Pinpoint the cell where the given text exists, returning its [X, Y] midpoint coordinate. 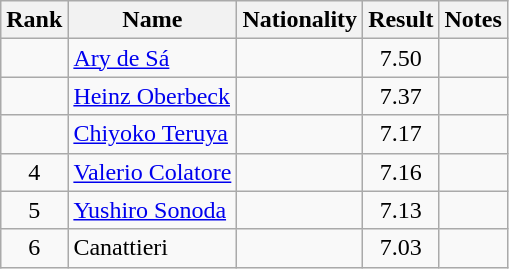
Nationality [300, 20]
6 [34, 248]
Result [401, 20]
Notes [473, 20]
7.13 [401, 210]
7.50 [401, 58]
Ary de Sá [152, 58]
Heinz Oberbeck [152, 96]
Name [152, 20]
Rank [34, 20]
Canattieri [152, 248]
7.37 [401, 96]
7.16 [401, 172]
Chiyoko Teruya [152, 134]
7.03 [401, 248]
7.17 [401, 134]
Yushiro Sonoda [152, 210]
5 [34, 210]
4 [34, 172]
Valerio Colatore [152, 172]
